Search for the cell housing the specified text and yield its (x, y) center coordinate. 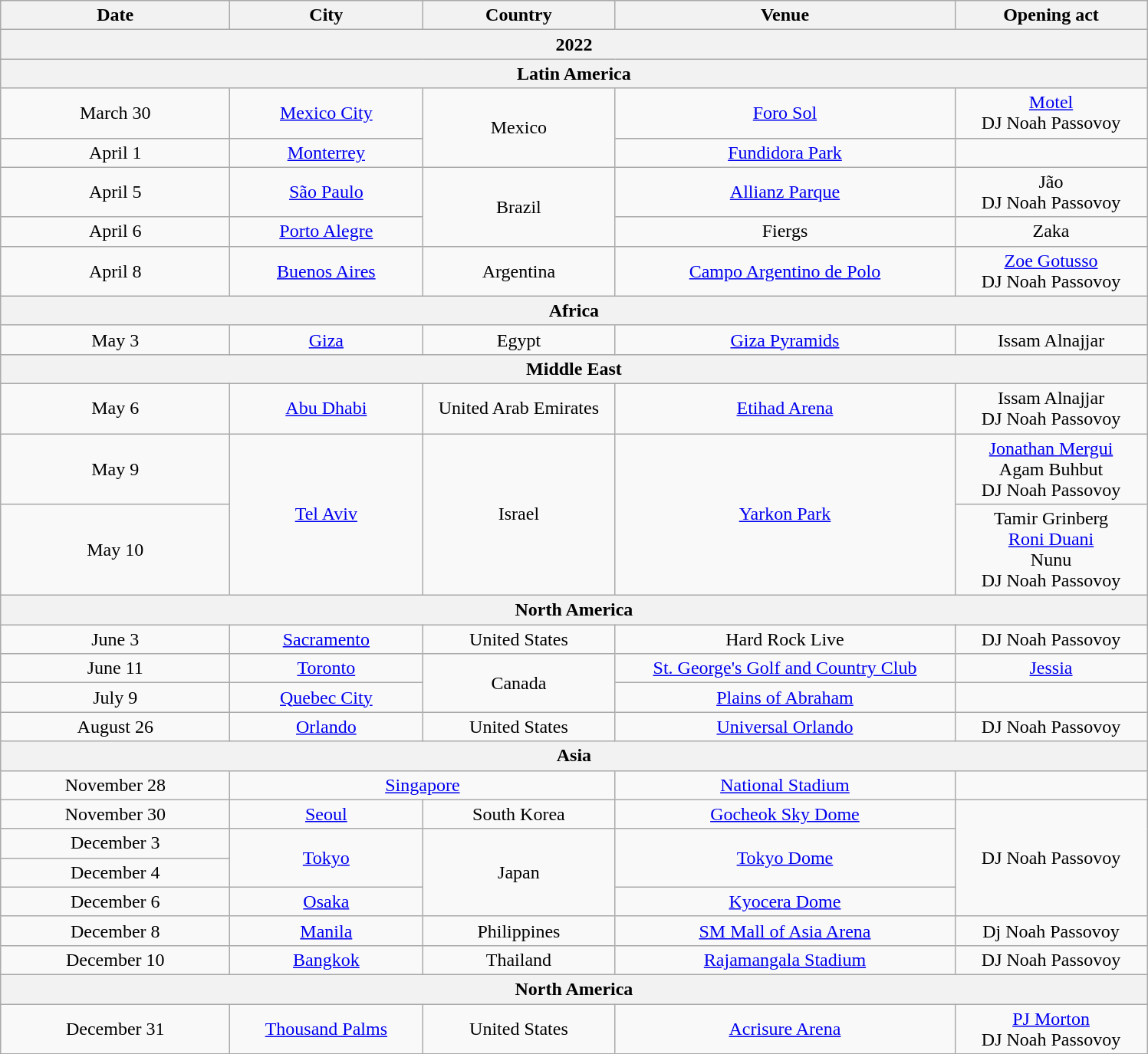
Japan (518, 872)
Tel Aviv (327, 515)
Allianz Parque (785, 192)
City (327, 15)
June 3 (115, 639)
Brazil (518, 207)
Giza (327, 340)
Quebec City (327, 698)
Seoul (327, 814)
Opening act (1051, 15)
May 9 (115, 469)
December 10 (115, 960)
Universal Orlando (785, 727)
Buenos Aires (327, 271)
Acrisure Arena (785, 1029)
Giza Pyramids (785, 340)
Rajamangala Stadium (785, 960)
Middle East (574, 369)
Thailand (518, 960)
April 1 (115, 153)
St. George's Golf and Country Club (785, 668)
Jessia (1051, 668)
JãoDJ Noah Passovoy (1051, 192)
Tamir GrinbergRoni DuaniNunuDJ Noah Passovoy (1051, 550)
National Stadium (785, 785)
Date (115, 15)
May 10 (115, 550)
Jonathan MerguiAgam BuhbutDJ Noah Passovoy (1051, 469)
Argentina (518, 271)
Canada (518, 683)
Philippines (518, 931)
Latin America (574, 74)
December 31 (115, 1029)
Plains of Abraham (785, 698)
South Korea (518, 814)
Tokyo Dome (785, 858)
Country (518, 15)
MotelDJ Noah Passovoy (1051, 113)
April 5 (115, 192)
Mexico City (327, 113)
Asia (574, 756)
Yarkon Park (785, 515)
Toronto (327, 668)
July 9 (115, 698)
Orlando (327, 727)
May 6 (115, 408)
June 11 (115, 668)
United Arab Emirates (518, 408)
Issam AlnajjarDJ Noah Passovoy (1051, 408)
March 30 (115, 113)
Issam Alnajjar (1051, 340)
PJ MortonDJ Noah Passovoy (1051, 1029)
Egypt (518, 340)
Foro Sol (785, 113)
November 30 (115, 814)
December 4 (115, 872)
December 8 (115, 931)
December 6 (115, 901)
Thousand Palms (327, 1029)
Venue (785, 15)
Gocheok Sky Dome (785, 814)
Dj Noah Passovoy (1051, 931)
Zoe GotussoDJ Noah Passovoy (1051, 271)
April 8 (115, 271)
Africa (574, 310)
Porto Alegre (327, 231)
Fiergs (785, 231)
Monterrey (327, 153)
Tokyo (327, 858)
May 3 (115, 340)
São Paulo (327, 192)
November 28 (115, 785)
Bangkok (327, 960)
Israel (518, 515)
Fundidora Park (785, 153)
Sacramento (327, 639)
Kyocera Dome (785, 901)
Campo Argentino de Polo (785, 271)
Singapore (423, 785)
Osaka (327, 901)
SM Mall of Asia Arena (785, 931)
Etihad Arena (785, 408)
December 3 (115, 843)
2022 (574, 44)
April 6 (115, 231)
Hard Rock Live (785, 639)
Abu Dhabi (327, 408)
August 26 (115, 727)
Zaka (1051, 231)
Manila (327, 931)
Mexico (518, 127)
